Detect which cell encompasses the target text, then output its (X, Y) center coordinate. 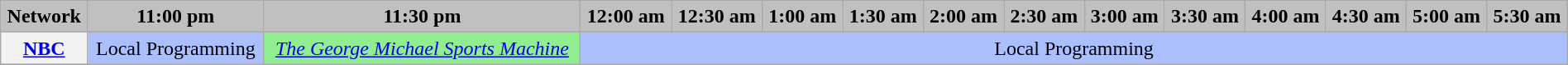
NBC (45, 48)
Network (45, 17)
4:30 am (1366, 17)
11:00 pm (175, 17)
12:30 am (717, 17)
2:00 am (963, 17)
5:30 am (1527, 17)
2:30 am (1044, 17)
3:00 am (1125, 17)
5:00 am (1446, 17)
The George Michael Sports Machine (422, 48)
1:30 am (883, 17)
11:30 pm (422, 17)
4:00 am (1285, 17)
3:30 am (1204, 17)
12:00 am (626, 17)
1:00 am (802, 17)
